Identify which cell holds the provided text, then report its (x, y) central coordinate. 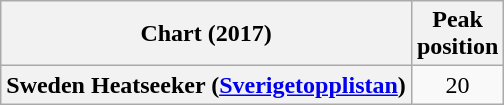
20 (457, 85)
Sweden Heatseeker (Sverigetopplistan) (206, 85)
Chart (2017) (206, 34)
Peakposition (457, 34)
